Provide the (X, Y) coordinate of the cell's center where the given text is located.  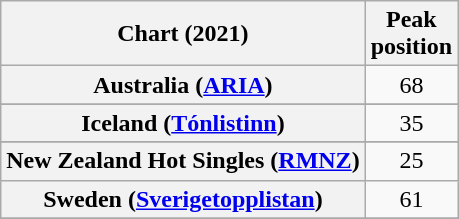
61 (411, 199)
25 (411, 161)
68 (411, 85)
Australia (ARIA) (183, 85)
Peakposition (411, 34)
New Zealand Hot Singles (RMNZ) (183, 161)
Chart (2021) (183, 34)
35 (411, 123)
Sweden (Sverigetopplistan) (183, 199)
Iceland (Tónlistinn) (183, 123)
